Scan for the cell matching the given text and deliver its (x, y) coordinate at center. 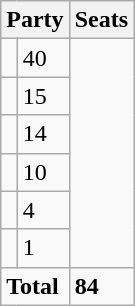
14 (43, 134)
84 (101, 286)
Total (35, 286)
40 (43, 58)
1 (43, 248)
10 (43, 172)
Party (35, 20)
4 (43, 210)
15 (43, 96)
Seats (101, 20)
